Output the [x, y] coordinate of the center of the cell containing the given text.  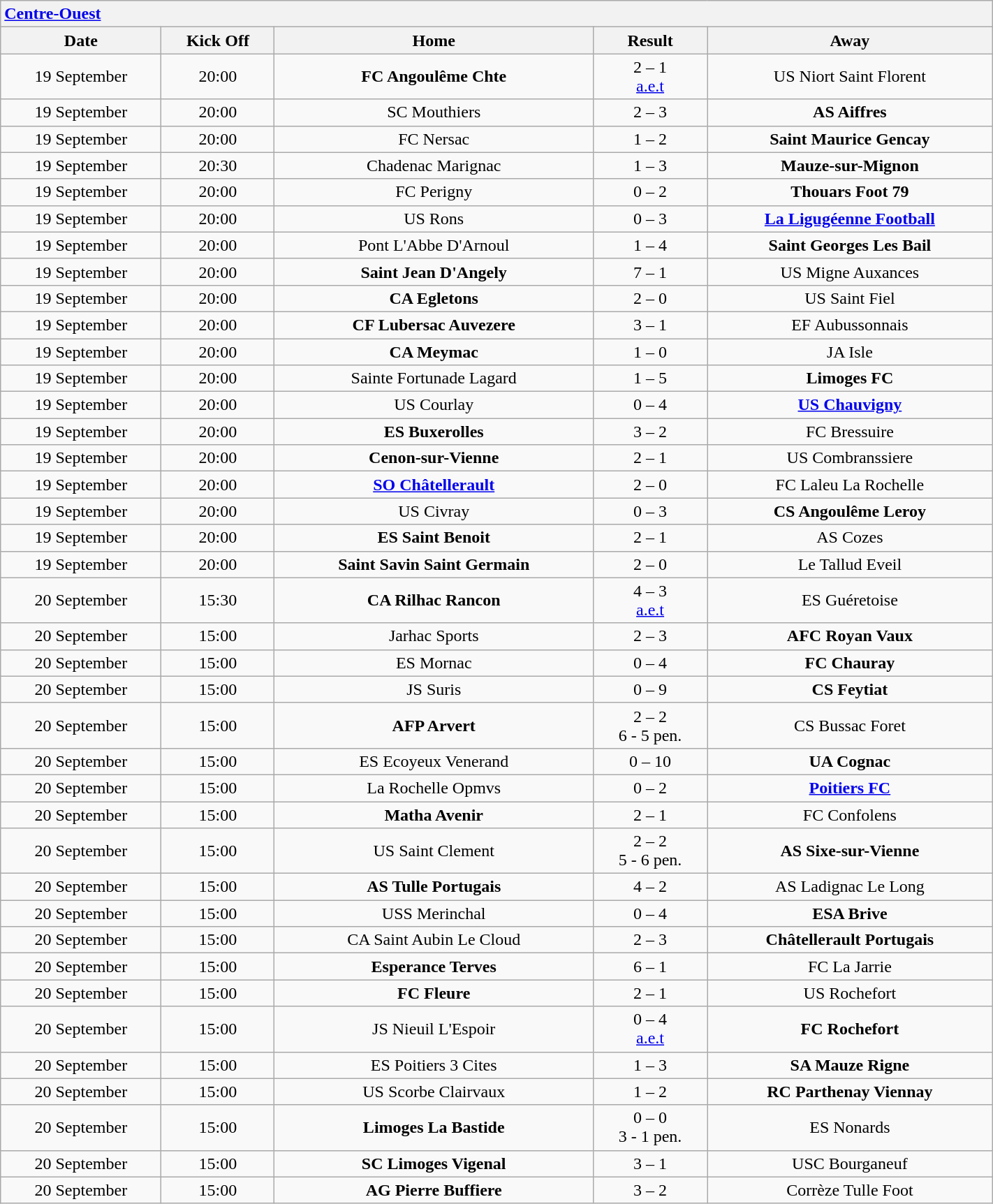
US Rons [434, 219]
CA Rilhac Rancon [434, 601]
Le Tallud Eveil [851, 564]
US Rochefort [851, 993]
AFC Royan Vaux [851, 636]
Jarhac Sports [434, 636]
Chadenac Marignac [434, 166]
UA Cognac [851, 761]
US Combranssiere [851, 458]
ES Saint Benoit [434, 538]
Date [81, 41]
FC La Jarrie [851, 967]
Poitiers FC [851, 788]
ES Nonards [851, 1127]
1 – 0 [651, 351]
La Rochelle Opmvs [434, 788]
1 – 5 [651, 379]
2 – 2 6 - 5 pen. [651, 725]
AG Pierre Buffiere [434, 1190]
Corrèze Tulle Foot [851, 1190]
US Saint Fiel [851, 298]
Matha Avenir [434, 815]
SA Mauze Rigne [851, 1065]
AS Cozes [851, 538]
0 – 0 3 - 1 pen. [651, 1127]
SC Limoges Vigenal [434, 1163]
2 – 1 a.e.t [651, 77]
1 – 4 [651, 245]
0 – 4 a.e.t [651, 1029]
FC Nersac [434, 139]
FC Confolens [851, 815]
ES Poitiers 3 Cites [434, 1065]
ES Guéretoise [851, 601]
JA Isle [851, 351]
Châtellerault Portugais [851, 940]
4 – 2 [651, 887]
FC Fleure [434, 993]
20:30 [218, 166]
Kick Off [218, 41]
CS Angoulême Leroy [851, 511]
US Chauvigny [851, 405]
SC Mouthiers [434, 112]
15:30 [218, 601]
FC Laleu La Rochelle [851, 485]
2 – 2 5 - 6 pen. [651, 851]
4 – 3 a.e.t [651, 601]
ES Buxerolles [434, 432]
CF Lubersac Auvezere [434, 325]
Cenon-sur-Vienne [434, 458]
Sainte Fortunade Lagard [434, 379]
6 – 1 [651, 967]
FC Angoulême Chte [434, 77]
Mauze-sur-Mignon [851, 166]
AFP Arvert [434, 725]
AS Tulle Portugais [434, 887]
SO Châtellerault [434, 485]
Saint Georges Les Bail [851, 245]
Limoges La Bastide [434, 1127]
Esperance Terves [434, 967]
US Niort Saint Florent [851, 77]
US Migne Auxances [851, 272]
0 – 10 [651, 761]
Home [434, 41]
Result [651, 41]
Away [851, 41]
0 – 9 [651, 689]
USS Merinchal [434, 913]
ES Ecoyeux Venerand [434, 761]
La Ligugéenne Football [851, 219]
JS Nieuil L'Espoir [434, 1029]
US Saint Clement [434, 851]
JS Suris [434, 689]
RC Parthenay Viennay [851, 1092]
US Scorbe Clairvaux [434, 1092]
ESA Brive [851, 913]
CA Saint Aubin Le Cloud [434, 940]
7 – 1 [651, 272]
FC Rochefort [851, 1029]
CA Meymac [434, 351]
AS Aiffres [851, 112]
Saint Savin Saint Germain [434, 564]
CS Bussac Foret [851, 725]
FC Perigny [434, 192]
US Civray [434, 511]
CA Egletons [434, 298]
FC Bressuire [851, 432]
USC Bourganeuf [851, 1163]
Limoges FC [851, 379]
ES Mornac [434, 663]
AS Ladignac Le Long [851, 887]
CS Feytiat [851, 689]
Centre-Ouest [496, 14]
FC Chauray [851, 663]
US Courlay [434, 405]
EF Aubussonnais [851, 325]
Saint Jean D'Angely [434, 272]
Thouars Foot 79 [851, 192]
AS Sixe-sur-Vienne [851, 851]
Saint Maurice Gencay [851, 139]
Pont L'Abbe D'Arnoul [434, 245]
